Provide the [x, y] coordinate of the cell's center where the given text is located.  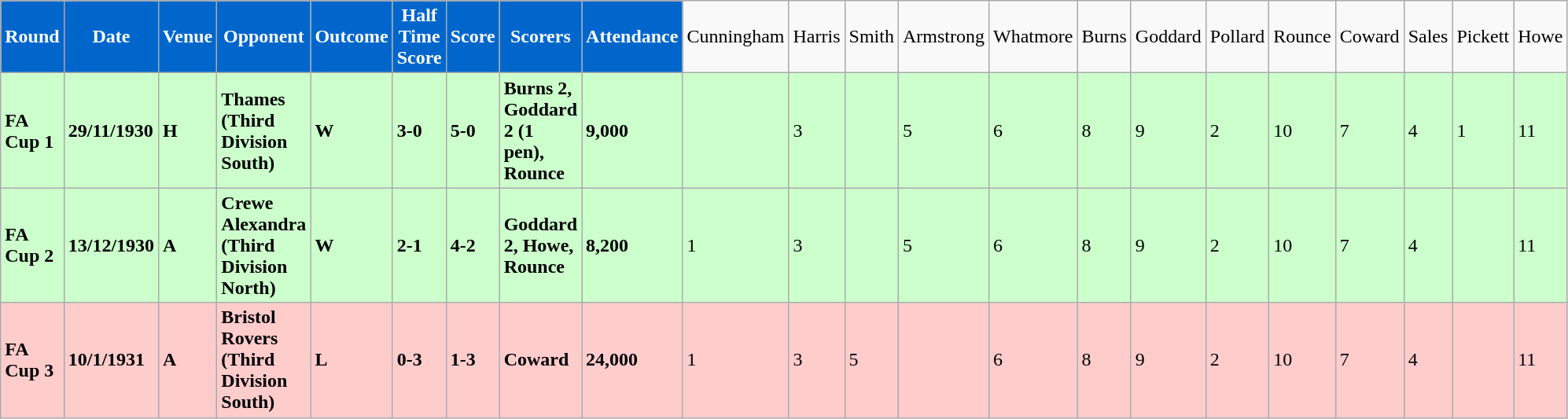
FA Cup 2 [32, 245]
Whatmore [1033, 37]
Pickett [1483, 37]
Outcome [352, 37]
Goddard [1169, 37]
0-3 [419, 360]
9,000 [632, 130]
Score [473, 37]
1-3 [473, 360]
5-0 [473, 130]
2-1 [419, 245]
Pollard [1237, 37]
24,000 [632, 360]
Rounce [1302, 37]
Bristol Rovers (Third Division South) [264, 360]
Half Time Score [419, 37]
Burns 2, Goddard 2 (1 pen), Rounce [540, 130]
3-0 [419, 130]
Burns [1104, 37]
Sales [1428, 37]
Thames (Third Division South) [264, 130]
8,200 [632, 245]
13/12/1930 [111, 245]
FA Cup 3 [32, 360]
4-2 [473, 245]
H [188, 130]
Venue [188, 37]
10/1/1931 [111, 360]
Scorers [540, 37]
Crewe Alexandra (Third Division North) [264, 245]
Harris [816, 37]
Cunningham [736, 37]
FA Cup 1 [32, 130]
Opponent [264, 37]
Date [111, 37]
Smith [871, 37]
Armstrong [944, 37]
Goddard 2, Howe, Rounce [540, 245]
29/11/1930 [111, 130]
Round [32, 37]
L [352, 360]
Attendance [632, 37]
Howe [1540, 37]
